For the text-containing cell, return its midpoint in [X, Y] coordinate format. 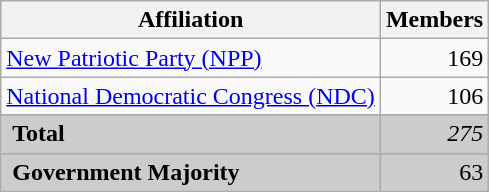
Members [434, 20]
Government Majority [191, 172]
Total [191, 134]
106 [434, 96]
New Patriotic Party (NPP) [191, 58]
63 [434, 172]
169 [434, 58]
Affiliation [191, 20]
275 [434, 134]
National Democratic Congress (NDC) [191, 96]
